Locate the cell with the specified text and output its [x, y] center coordinate. 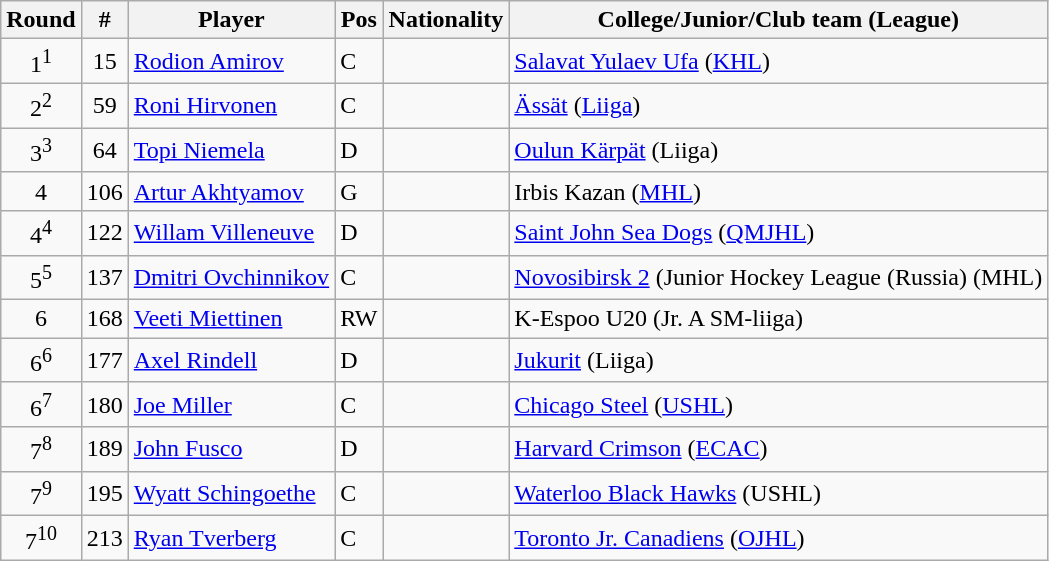
Dmitri Ovchinnikov [231, 278]
78 [41, 450]
Willam Villeneuve [231, 234]
189 [104, 450]
Irbis Kazan (MHL) [778, 191]
Jukurit (Liiga) [778, 360]
11 [41, 62]
4 [41, 191]
Joe Miller [231, 404]
RW [359, 319]
33 [41, 150]
6 [41, 319]
Round [41, 20]
Roni Hirvonen [231, 106]
K-Espoo U20 (Jr. A SM-liiga) [778, 319]
22 [41, 106]
55 [41, 278]
Nationality [446, 20]
67 [41, 404]
Pos [359, 20]
66 [41, 360]
Axel Rindell [231, 360]
Salavat Yulaev Ufa (KHL) [778, 62]
Waterloo Black Hawks (USHL) [778, 494]
College/Junior/Club team (League) [778, 20]
710 [41, 538]
137 [104, 278]
Rodion Amirov [231, 62]
Saint John Sea Dogs (QMJHL) [778, 234]
Novosibirsk 2 (Junior Hockey League (Russia) (MHL) [778, 278]
Artur Akhtyamov [231, 191]
Toronto Jr. Canadiens (OJHL) [778, 538]
122 [104, 234]
44 [41, 234]
59 [104, 106]
106 [104, 191]
Oulun Kärpät (Liiga) [778, 150]
15 [104, 62]
John Fusco [231, 450]
Ässät (Liiga) [778, 106]
213 [104, 538]
Chicago Steel (USHL) [778, 404]
# [104, 20]
Veeti Miettinen [231, 319]
64 [104, 150]
Wyatt Schingoethe [231, 494]
Player [231, 20]
180 [104, 404]
Topi Niemela [231, 150]
79 [41, 494]
195 [104, 494]
G [359, 191]
Harvard Crimson (ECAC) [778, 450]
177 [104, 360]
168 [104, 319]
Ryan Tverberg [231, 538]
